Return (x, y) of the center of cell containing provided text 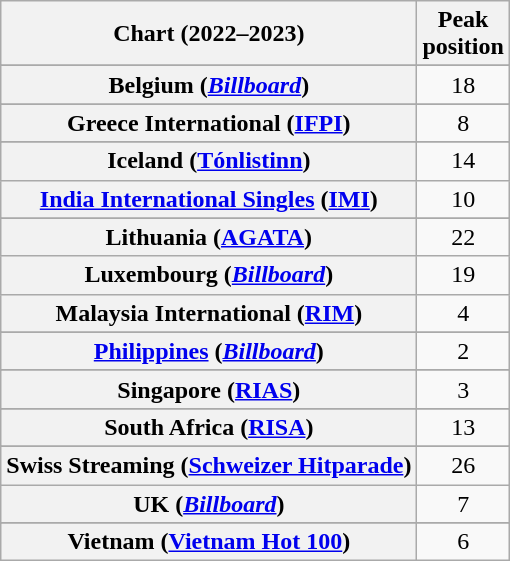
Iceland (Tónlistinn) (209, 161)
8 (463, 123)
Luxembourg (Billboard) (209, 275)
Peakposition (463, 34)
7 (463, 503)
UK (Billboard) (209, 503)
26 (463, 465)
Singapore (RIAS) (209, 389)
Lithuania (AGATA) (209, 237)
South Africa (RISA) (209, 427)
2 (463, 351)
3 (463, 389)
Belgium (Billboard) (209, 85)
14 (463, 161)
4 (463, 313)
18 (463, 85)
13 (463, 427)
Swiss Streaming (Schweizer Hitparade) (209, 465)
Philippines (Billboard) (209, 351)
22 (463, 237)
Vietnam (Vietnam Hot 100) (209, 542)
Greece International (IFPI) (209, 123)
Malaysia International (RIM) (209, 313)
10 (463, 199)
6 (463, 542)
19 (463, 275)
India International Singles (IMI) (209, 199)
Chart (2022–2023) (209, 34)
